Capture the cell that displays the provided text and extract its (X, Y) central coordinate. 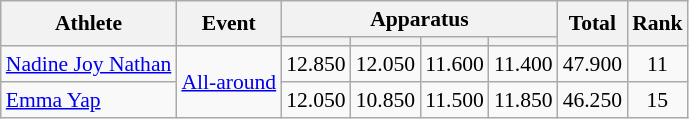
Apparatus (419, 19)
15 (658, 100)
10.850 (386, 100)
Event (228, 24)
Athlete (89, 24)
11.400 (524, 64)
47.900 (592, 64)
12.850 (316, 64)
11 (658, 64)
Emma Yap (89, 100)
Nadine Joy Nathan (89, 64)
11.850 (524, 100)
Total (592, 24)
Rank (658, 24)
All-around (228, 82)
11.500 (454, 100)
11.600 (454, 64)
46.250 (592, 100)
